Output the (x, y) coordinate of the center of the cell containing the given text.  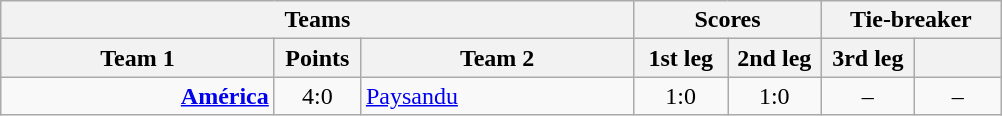
Paysandu (497, 96)
1st leg (681, 58)
2nd leg (775, 58)
Scores (728, 20)
Points (317, 58)
América (138, 96)
3rd leg (868, 58)
Teams (318, 20)
Tie-breaker (911, 20)
Team 1 (138, 58)
Team 2 (497, 58)
4:0 (317, 96)
